From the cell containing the given text, extract its center point as [X, Y] coordinate. 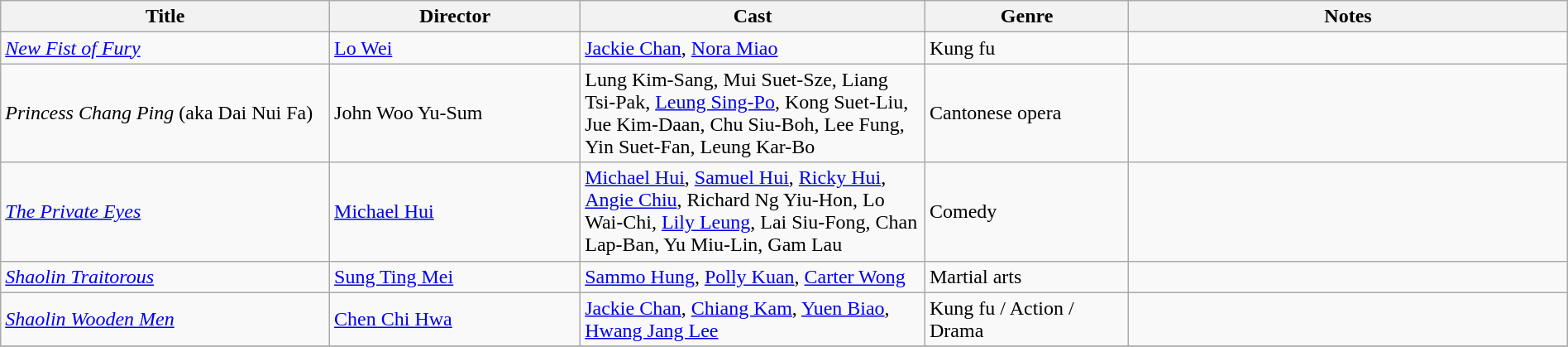
Sammo Hung, Polly Kuan, Carter Wong [753, 277]
John Woo Yu-Sum [455, 113]
New Fist of Fury [165, 48]
Genre [1026, 17]
Shaolin Traitorous [165, 277]
Princess Chang Ping (aka Dai Nui Fa) [165, 113]
Cantonese opera [1026, 113]
Title [165, 17]
Jackie Chan, Chiang Kam, Yuen Biao, Hwang Jang Lee [753, 320]
Shaolin Wooden Men [165, 320]
Sung Ting Mei [455, 277]
Comedy [1026, 212]
Michael Hui, Samuel Hui, Ricky Hui, Angie Chiu, Richard Ng Yiu-Hon, Lo Wai-Chi, Lily Leung, Lai Siu-Fong, Chan Lap-Ban, Yu Miu-Lin, Gam Lau [753, 212]
Chen Chi Hwa [455, 320]
Director [455, 17]
Cast [753, 17]
The Private Eyes [165, 212]
Notes [1348, 17]
Kung fu / Action / Drama [1026, 320]
Martial arts [1026, 277]
Lung Kim-Sang, Mui Suet-Sze, Liang Tsi-Pak, Leung Sing-Po, Kong Suet-Liu, Jue Kim-Daan, Chu Siu-Boh, Lee Fung, Yin Suet-Fan, Leung Kar-Bo [753, 113]
Michael Hui [455, 212]
Lo Wei [455, 48]
Kung fu [1026, 48]
Jackie Chan, Nora Miao [753, 48]
